For the text-containing cell, return its midpoint in (x, y) coordinate format. 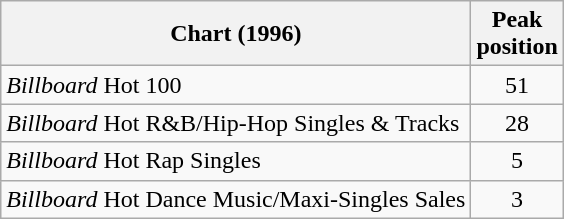
Peakposition (517, 34)
5 (517, 161)
Billboard Hot Rap Singles (236, 161)
Billboard Hot R&B/Hip-Hop Singles & Tracks (236, 123)
Billboard Hot 100 (236, 85)
51 (517, 85)
Billboard Hot Dance Music/Maxi-Singles Sales (236, 199)
28 (517, 123)
Chart (1996) (236, 34)
3 (517, 199)
